Return the [x, y] coordinate for the center point of the cell that contains the specified text.  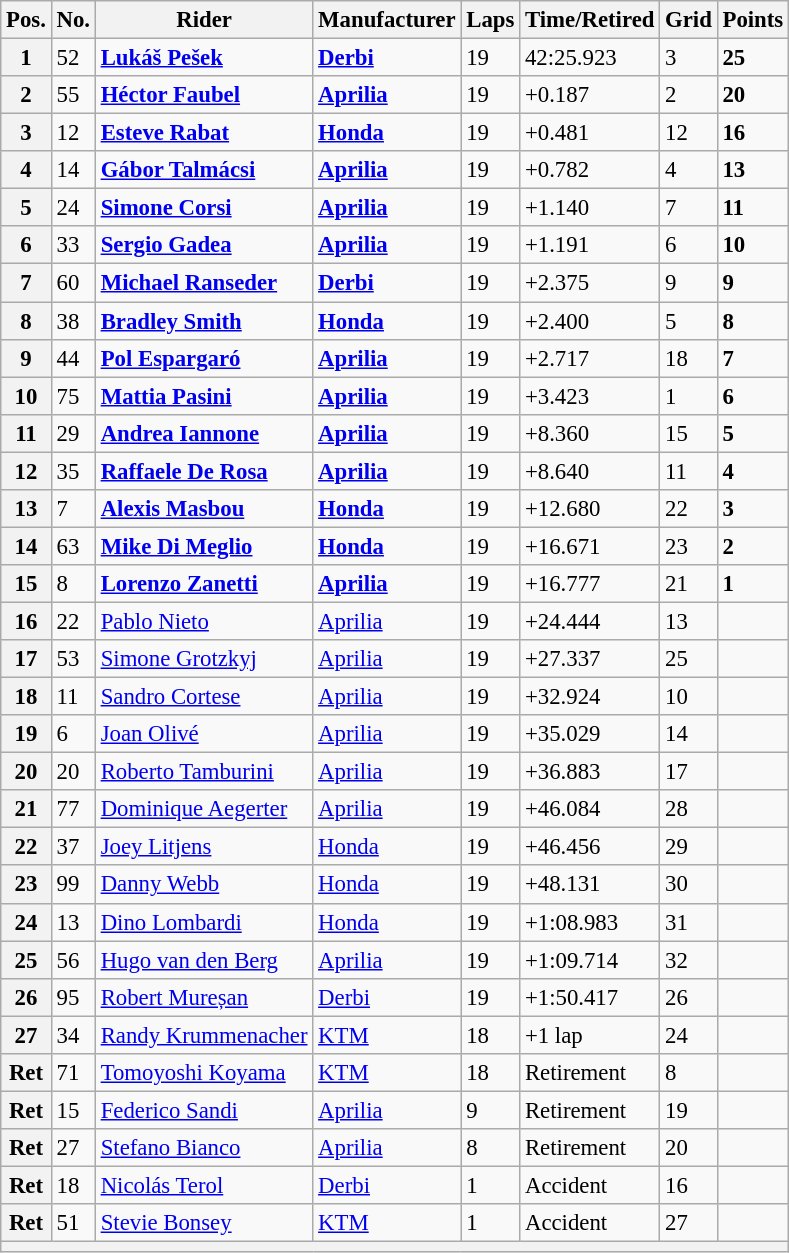
+1:09.714 [590, 960]
Esteve Rabat [204, 133]
Robert Mureșan [204, 997]
Lukáš Pešek [204, 58]
+24.444 [590, 621]
53 [73, 659]
Randy Krummenacher [204, 1035]
95 [73, 997]
Alexis Masbou [204, 509]
Danny Webb [204, 885]
Michael Ranseder [204, 283]
+36.883 [590, 772]
Stevie Bonsey [204, 1223]
28 [688, 809]
+46.456 [590, 847]
Andrea Iannone [204, 433]
32 [688, 960]
+8.640 [590, 471]
63 [73, 546]
55 [73, 95]
51 [73, 1223]
+2.375 [590, 283]
30 [688, 885]
+16.671 [590, 546]
Joan Olivé [204, 734]
+1 lap [590, 1035]
99 [73, 885]
Dominique Aegerter [204, 809]
+0.187 [590, 95]
Sergio Gadea [204, 245]
Hugo van den Berg [204, 960]
+46.084 [590, 809]
38 [73, 321]
37 [73, 847]
Roberto Tamburini [204, 772]
+8.360 [590, 433]
34 [73, 1035]
+48.131 [590, 885]
75 [73, 396]
Dino Lombardi [204, 922]
Gábor Talmácsi [204, 170]
31 [688, 922]
Pol Espargaró [204, 358]
Bradley Smith [204, 321]
Nicolás Terol [204, 1185]
Mike Di Meglio [204, 546]
Sandro Cortese [204, 697]
Laps [490, 20]
33 [73, 245]
+16.777 [590, 584]
Manufacturer [387, 20]
+0.782 [590, 170]
35 [73, 471]
52 [73, 58]
+35.029 [590, 734]
+32.924 [590, 697]
Grid [688, 20]
+12.680 [590, 509]
+27.337 [590, 659]
Pablo Nieto [204, 621]
Rider [204, 20]
Joey Litjens [204, 847]
Time/Retired [590, 20]
Simone Corsi [204, 208]
+1.140 [590, 208]
+2.400 [590, 321]
Simone Grotzkyj [204, 659]
Héctor Faubel [204, 95]
No. [73, 20]
Mattia Pasini [204, 396]
Points [752, 20]
+1:50.417 [590, 997]
56 [73, 960]
Federico Sandi [204, 1110]
77 [73, 809]
Tomoyoshi Koyama [204, 1073]
+2.717 [590, 358]
+1.191 [590, 245]
44 [73, 358]
60 [73, 283]
Stefano Bianco [204, 1148]
71 [73, 1073]
+3.423 [590, 396]
42:25.923 [590, 58]
Lorenzo Zanetti [204, 584]
Pos. [26, 20]
+1:08.983 [590, 922]
Raffaele De Rosa [204, 471]
+0.481 [590, 133]
